Search for the cell housing the specified text and yield its [X, Y] center coordinate. 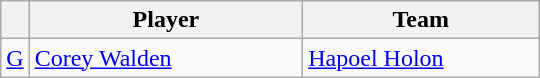
G [15, 58]
Corey Walden [166, 58]
Hapoel Holon [421, 58]
Player [166, 20]
Team [421, 20]
